From the cell containing the given text, extract its center point as [x, y] coordinate. 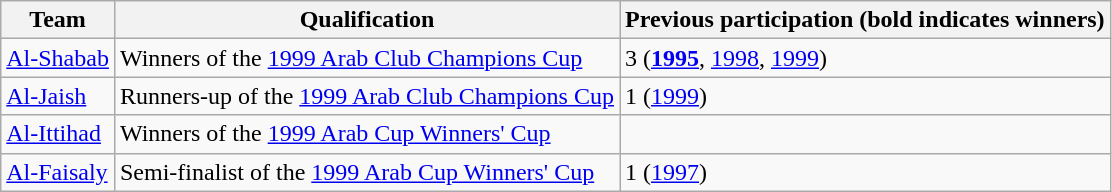
Previous participation (bold indicates winners) [866, 20]
Winners of the 1999 Arab Cup Winners' Cup [366, 134]
Al-Jaish [58, 96]
3 (1995, 1998, 1999) [866, 58]
Winners of the 1999 Arab Club Champions Cup [366, 58]
Al-Faisaly [58, 172]
Al-Ittihad [58, 134]
1 (1997) [866, 172]
Semi-finalist of the 1999 Arab Cup Winners' Cup [366, 172]
Qualification [366, 20]
Al-Shabab [58, 58]
Runners-up of the 1999 Arab Club Champions Cup [366, 96]
Team [58, 20]
1 (1999) [866, 96]
